Determine the [x, y] coordinate at the center of the cell enclosing the given text.  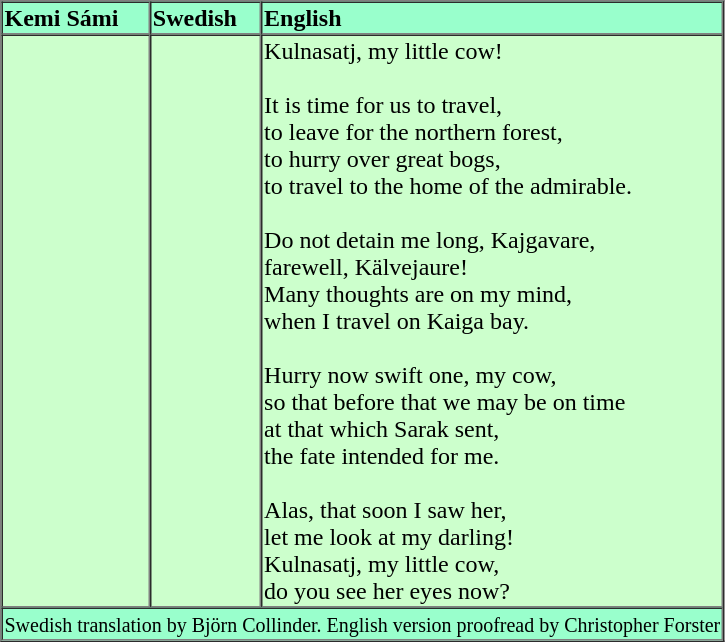
English [492, 18]
Kemi Sámi [76, 18]
Swedish [206, 18]
Swedish translation by Björn Collinder. English version proofread by Christopher Forster [363, 624]
